Identify which cell holds the provided text, then report its (x, y) central coordinate. 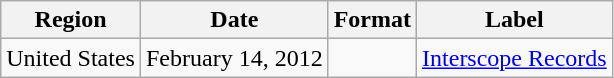
Format (372, 20)
Label (515, 20)
Region (71, 20)
United States (71, 58)
Interscope Records (515, 58)
Date (234, 20)
February 14, 2012 (234, 58)
